Locate the cell with the specified text and output its (X, Y) center coordinate. 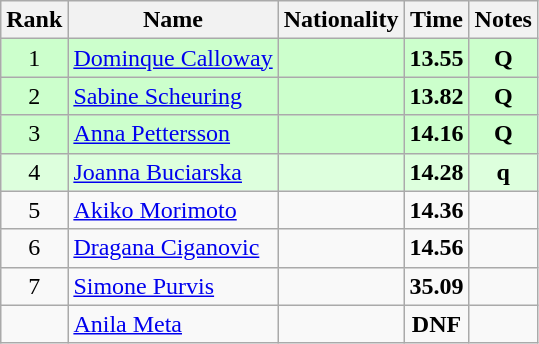
Sabine Scheuring (173, 96)
Name (173, 20)
DNF (436, 324)
Notes (503, 20)
Akiko Morimoto (173, 210)
14.16 (436, 134)
2 (34, 96)
14.36 (436, 210)
35.09 (436, 286)
6 (34, 248)
Rank (34, 20)
1 (34, 58)
Dominque Calloway (173, 58)
Nationality (341, 20)
Anna Pettersson (173, 134)
13.82 (436, 96)
3 (34, 134)
14.56 (436, 248)
Time (436, 20)
Anila Meta (173, 324)
Joanna Buciarska (173, 172)
Dragana Ciganovic (173, 248)
Simone Purvis (173, 286)
5 (34, 210)
4 (34, 172)
7 (34, 286)
q (503, 172)
14.28 (436, 172)
13.55 (436, 58)
